Return the (X, Y) coordinate for the center point of the cell that contains the specified text.  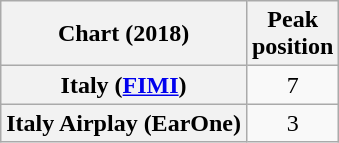
3 (292, 123)
Chart (2018) (124, 34)
Italy Airplay (EarOne) (124, 123)
Italy (FIMI) (124, 85)
Peakposition (292, 34)
7 (292, 85)
